For the text-containing cell, return its midpoint in [X, Y] coordinate format. 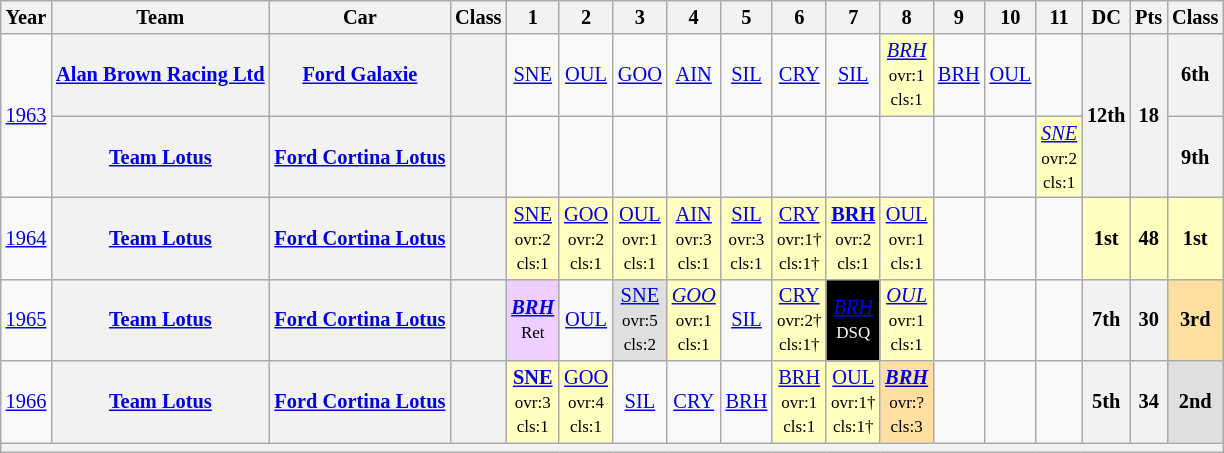
GOOovr:1cls:1 [694, 320]
Team [160, 17]
8 [906, 17]
1965 [26, 320]
DC [1106, 17]
3rd [1195, 320]
CRYovr:2†cls:1† [799, 320]
1963 [26, 116]
BRHovr:?cls:3 [906, 402]
9 [959, 17]
Ford Galaxie [360, 75]
OULovr:1†cls:1† [853, 402]
SNE [532, 75]
5 [747, 17]
11 [1059, 17]
Pts [1148, 17]
6th [1195, 75]
AIN [694, 75]
7 [853, 17]
1 [532, 17]
SILovr:3cls:1 [747, 238]
10 [1011, 17]
30 [1148, 320]
GOOovr:4cls:1 [586, 402]
4 [694, 17]
3 [640, 17]
2 [586, 17]
48 [1148, 238]
BRHovr:2cls:1 [853, 238]
1966 [26, 402]
Car [360, 17]
GOOovr:2cls:1 [586, 238]
CRYovr:1†cls:1† [799, 238]
SNEovr:5cls:2 [640, 320]
7th [1106, 320]
BRHDSQ [853, 320]
2nd [1195, 402]
6 [799, 17]
BRHRet [532, 320]
GOO [640, 75]
1964 [26, 238]
Year [26, 17]
AINovr:3cls:1 [694, 238]
34 [1148, 402]
12th [1106, 116]
9th [1195, 157]
Alan Brown Racing Ltd [160, 75]
18 [1148, 116]
5th [1106, 402]
SNEovr:3cls:1 [532, 402]
